Return [x, y] of the center of cell containing provided text 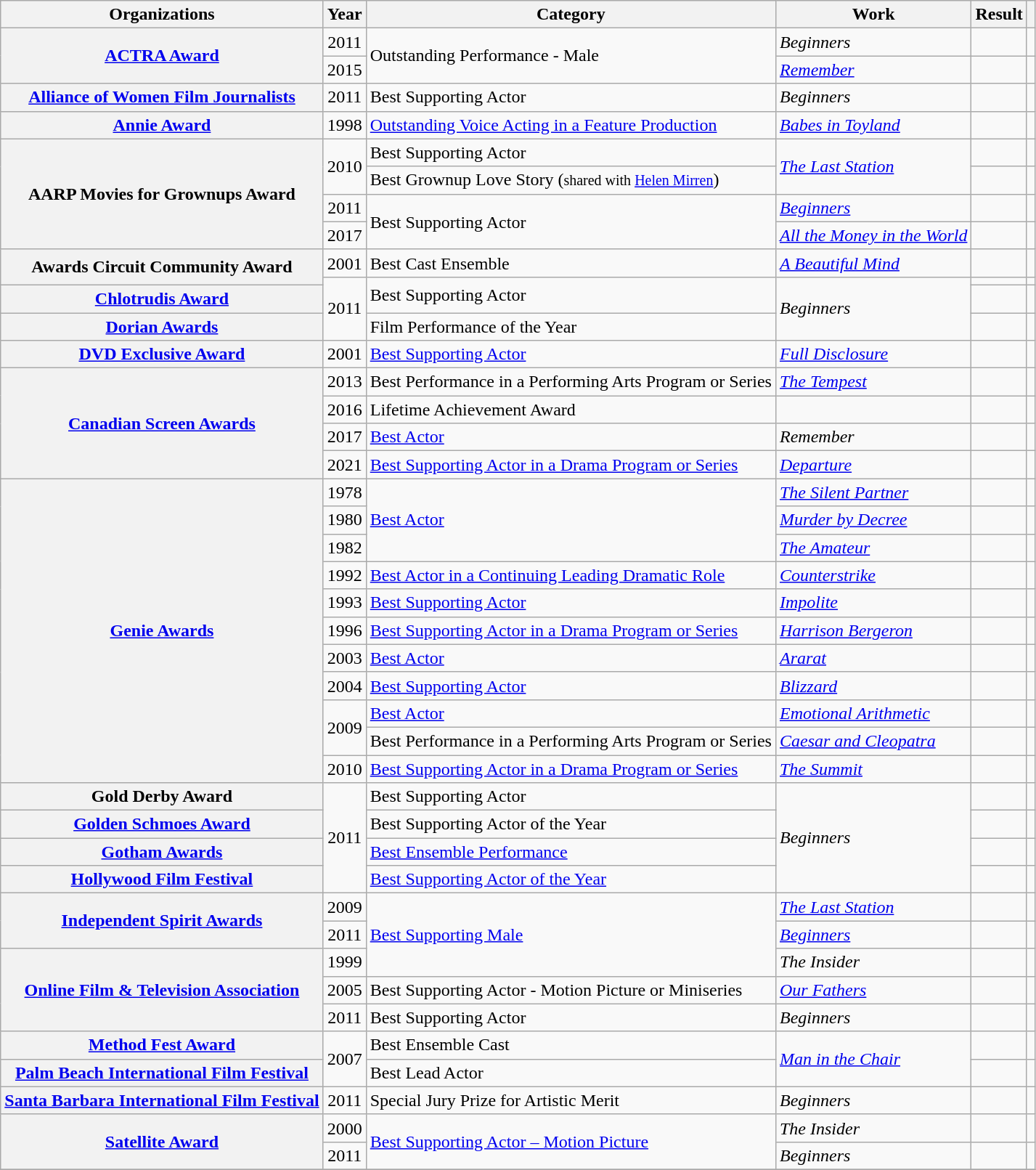
Murder by Decree [873, 520]
Counterstrike [873, 575]
Independent Spirit Awards [162, 921]
1996 [344, 630]
1999 [344, 962]
Method Fest Award [162, 1045]
Category [571, 15]
Our Fathers [873, 990]
2016 [344, 410]
Caesar and Cleopatra [873, 741]
Harrison Bergeron [873, 630]
Chlotrudis Award [162, 298]
Genie Awards [162, 630]
Dorian Awards [162, 326]
The Amateur [873, 548]
2005 [344, 990]
2003 [344, 658]
Best Supporting Male [571, 935]
DVD Exclusive Award [162, 354]
Best Supporting Actor - Motion Picture or Miniseries [571, 990]
Santa Barbara International Film Festival [162, 1100]
Online Film & Television Association [162, 990]
Best Cast Ensemble [571, 263]
Gotham Awards [162, 852]
2021 [344, 465]
Gold Derby Award [162, 797]
The Summit [873, 769]
Special Jury Prize for Artistic Merit [571, 1100]
2015 [344, 70]
Awards Circuit Community Award [162, 267]
Babes in Toyland [873, 125]
2000 [344, 1128]
Best Grownup Love Story (shared with Helen Mirren) [571, 180]
2007 [344, 1059]
The Tempest [873, 382]
1982 [344, 548]
Outstanding Performance - Male [571, 56]
1992 [344, 575]
Best Actor in a Continuing Leading Dramatic Role [571, 575]
Film Performance of the Year [571, 326]
ACTRA Award [162, 56]
Satellite Award [162, 1142]
Palm Beach International Film Festival [162, 1073]
Emotional Arithmetic [873, 713]
Annie Award [162, 125]
Alliance of Women Film Journalists [162, 97]
Hollywood Film Festival [162, 879]
Best Ensemble Performance [571, 852]
Lifetime Achievement Award [571, 410]
Organizations [162, 15]
Result [999, 15]
Work [873, 15]
1980 [344, 520]
2004 [344, 686]
AARP Movies for Grownups Award [162, 194]
Outstanding Voice Acting in a Feature Production [571, 125]
The Silent Partner [873, 492]
Best Supporting Actor – Motion Picture [571, 1142]
Departure [873, 465]
1993 [344, 603]
Best Lead Actor [571, 1073]
Year [344, 15]
Full Disclosure [873, 354]
2013 [344, 382]
A Beautiful Mind [873, 263]
1978 [344, 492]
Man in the Chair [873, 1059]
Blizzard [873, 686]
Canadian Screen Awards [162, 423]
Golden Schmoes Award [162, 824]
Best Ensemble Cast [571, 1045]
Impolite [873, 603]
Ararat [873, 658]
1998 [344, 125]
All the Money in the World [873, 235]
